Output the (x, y) coordinate of the center of the cell containing the given text.  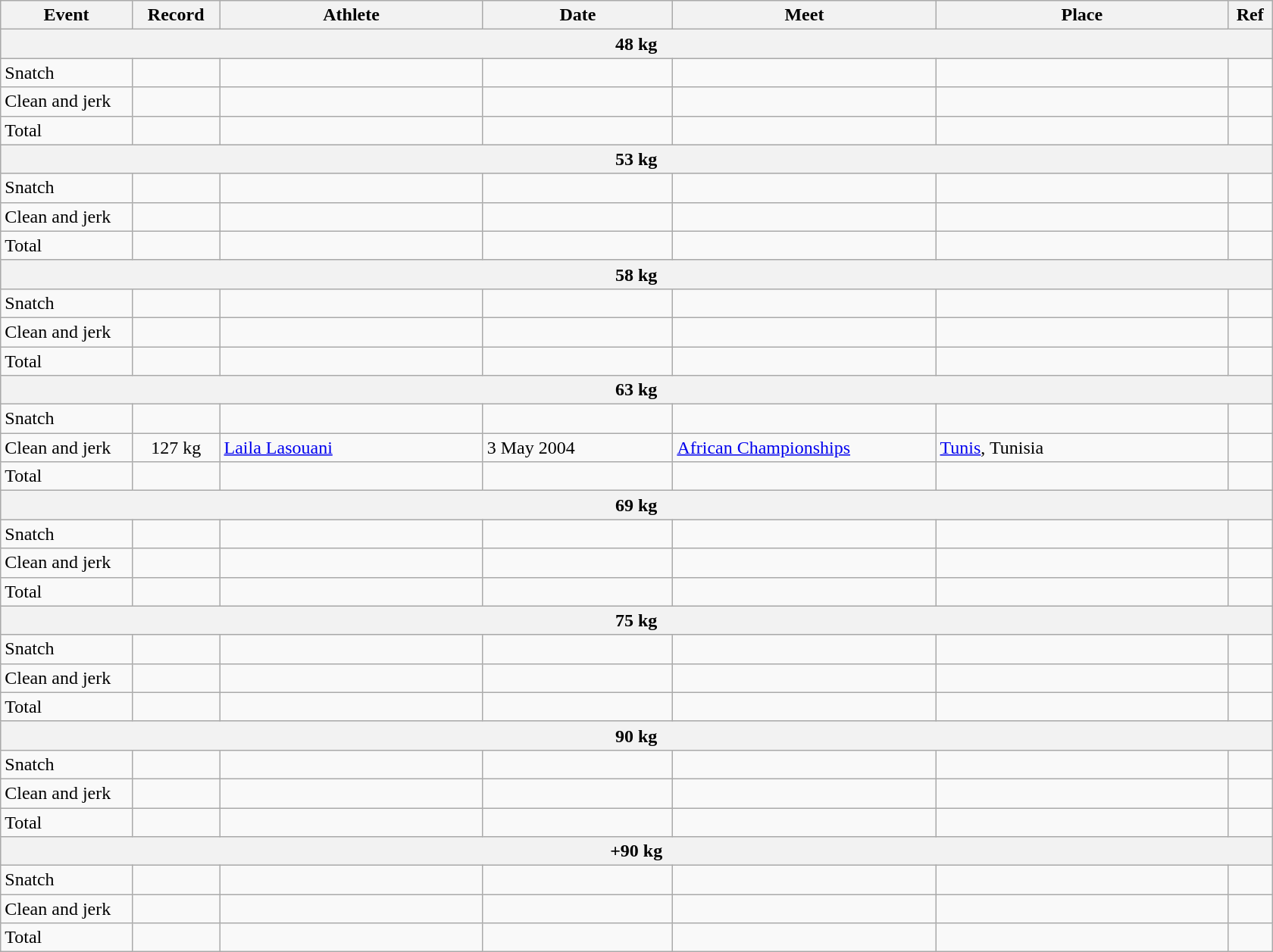
127 kg (176, 448)
Tunis, Tunisia (1082, 448)
48 kg (636, 44)
Event (67, 15)
Athlete (352, 15)
Laila Lasouani (352, 448)
69 kg (636, 505)
58 kg (636, 274)
63 kg (636, 390)
3 May 2004 (577, 448)
Meet (805, 15)
Date (577, 15)
90 kg (636, 735)
African Championships (805, 448)
+90 kg (636, 851)
75 kg (636, 620)
Record (176, 15)
Ref (1250, 15)
53 kg (636, 159)
Place (1082, 15)
